Search for the cell housing the specified text and yield its [x, y] center coordinate. 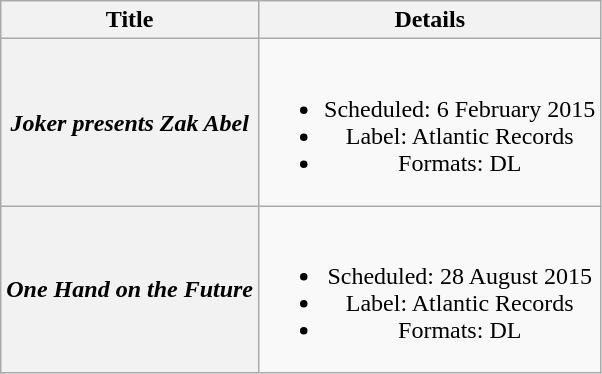
One Hand on the Future [130, 290]
Joker presents Zak Abel [130, 122]
Scheduled: 28 August 2015Label: Atlantic RecordsFormats: DL [430, 290]
Details [430, 20]
Title [130, 20]
Scheduled: 6 February 2015Label: Atlantic RecordsFormats: DL [430, 122]
